Output the [x, y] coordinate of the center of the cell containing the given text.  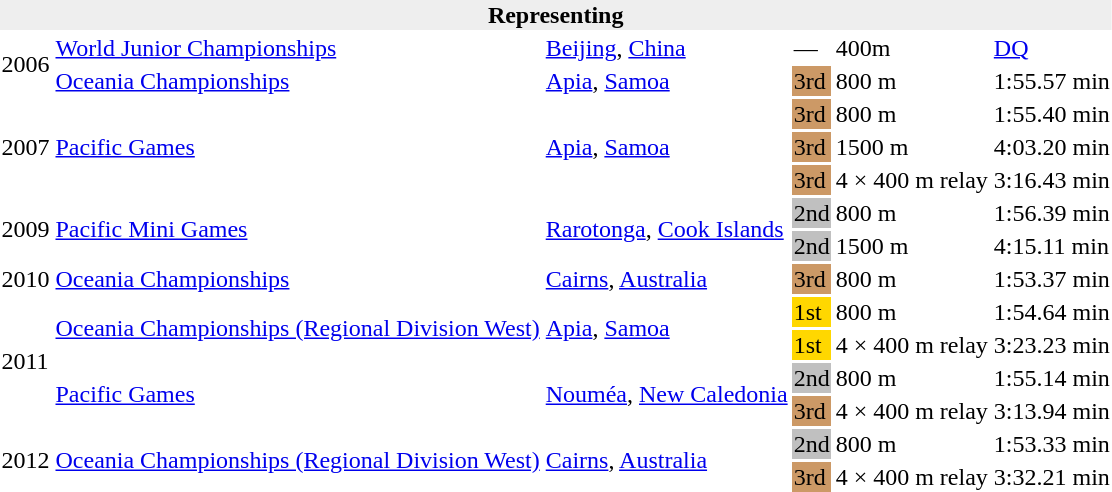
2009 [26, 230]
DQ [1052, 48]
Rarotonga, Cook Islands [666, 230]
2011 [26, 362]
2010 [26, 279]
Nouméa, New Caledonia [666, 394]
Pacific Mini Games [298, 230]
400m [912, 48]
1:53.37 min [1052, 279]
2012 [26, 460]
3:23.23 min [1052, 345]
1:56.39 min [1052, 213]
World Junior Championships [298, 48]
1:55.14 min [1052, 378]
4:15.11 min [1052, 246]
3:16.43 min [1052, 180]
1:53.33 min [1052, 444]
1:54.64 min [1052, 312]
Representing [556, 15]
3:32.21 min [1052, 477]
Beijing, China [666, 48]
1:55.40 min [1052, 114]
2006 [26, 64]
1:55.57 min [1052, 81]
2007 [26, 147]
— [812, 48]
4:03.20 min [1052, 147]
3:13.94 min [1052, 411]
